Return [X, Y] of the center of cell containing provided text 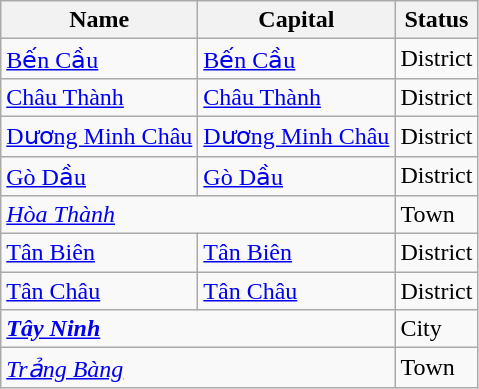
Name [100, 20]
City [436, 329]
Hòa Thành [198, 215]
Trảng Bàng [198, 368]
Status [436, 20]
Tây Ninh [198, 329]
Capital [296, 20]
